Search for the cell housing the specified text and yield its (x, y) center coordinate. 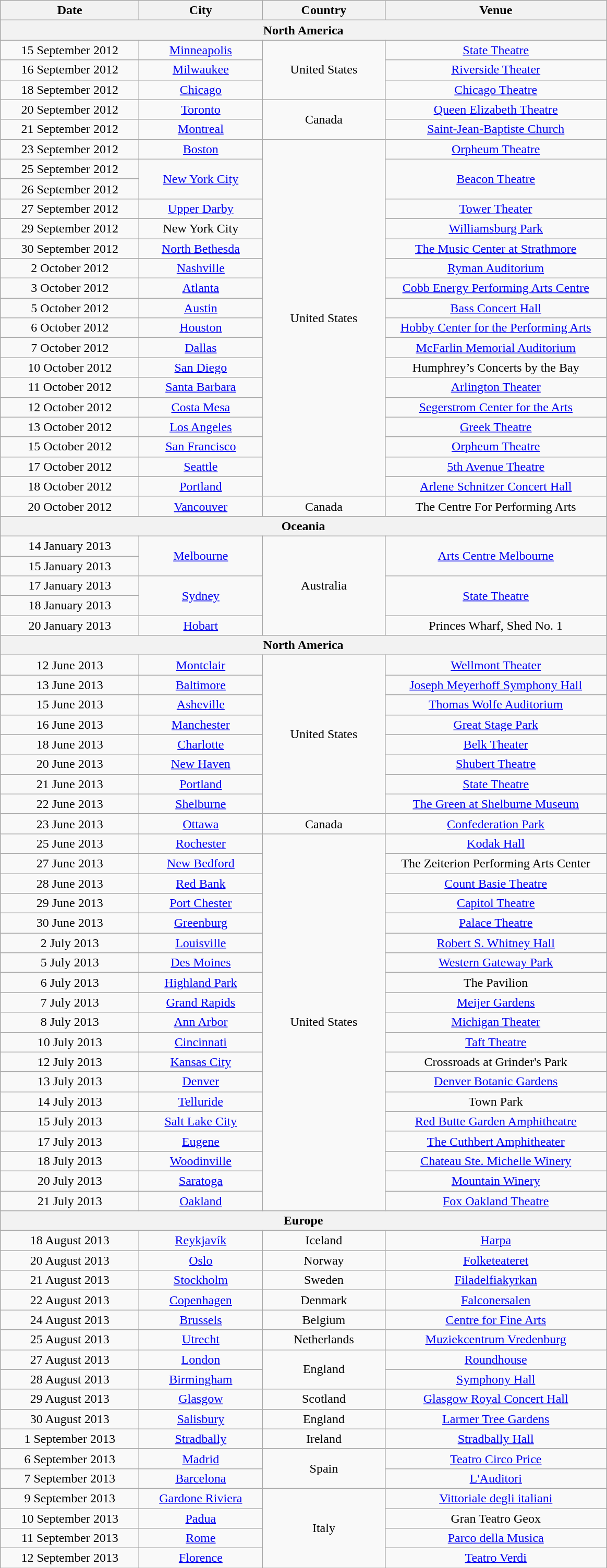
18 October 2012 (70, 486)
Palace Theatre (496, 923)
8 July 2013 (70, 1022)
Arlene Schnitzer Concert Hall (496, 486)
Costa Mesa (201, 407)
Italy (324, 1528)
6 September 2013 (70, 1459)
Gardone Riviera (201, 1498)
Joseph Meyerhoff Symphony Hall (496, 685)
Arlington Theater (496, 387)
21 August 2013 (70, 1280)
Greek Theatre (496, 427)
L'Auditori (496, 1478)
Vittoriale degli italiani (496, 1498)
25 August 2013 (70, 1340)
Great Stage Park (496, 725)
Thomas Wolfe Auditorium (496, 705)
30 June 2013 (70, 923)
14 January 2013 (70, 546)
10 October 2012 (70, 367)
18 August 2013 (70, 1241)
18 July 2013 (70, 1161)
Falconersalen (496, 1300)
Santa Barbara (201, 387)
Sydney (201, 596)
Muziekcentrum Vredenburg (496, 1340)
Chateau Ste. Michelle Winery (496, 1161)
Western Gateway Park (496, 963)
25 September 2012 (70, 169)
The Pavilion (496, 983)
Capitol Theatre (496, 903)
Nashville (201, 268)
Telluride (201, 1101)
Kodak Hall (496, 843)
Shubert Theatre (496, 764)
Taft Theatre (496, 1042)
Glasgow Royal Concert Hall (496, 1399)
Grand Rapids (201, 1002)
17 January 2013 (70, 586)
13 July 2013 (70, 1082)
20 January 2013 (70, 626)
20 August 2013 (70, 1260)
Filadelfiakyrkan (496, 1280)
The Green at Shelburne Museum (496, 804)
17 October 2012 (70, 467)
Austin (201, 308)
18 September 2012 (70, 90)
25 June 2013 (70, 843)
12 July 2013 (70, 1062)
Ryman Auditorium (496, 268)
Roundhouse (496, 1359)
Montreal (201, 129)
Stradbally (201, 1439)
Venue (496, 10)
New Bedford (201, 863)
Belk Theater (496, 744)
Florence (201, 1558)
Rochester (201, 843)
5th Avenue Theatre (496, 467)
Larmer Tree Gardens (496, 1419)
Date (70, 10)
Beacon Theatre (496, 179)
Centre for Fine Arts (496, 1320)
Spain (324, 1468)
Reykjavík (201, 1241)
Europe (303, 1221)
7 July 2013 (70, 1002)
15 June 2013 (70, 705)
27 June 2013 (70, 863)
Wellmont Theater (496, 665)
San Diego (201, 367)
Salt Lake City (201, 1121)
14 July 2013 (70, 1101)
20 September 2012 (70, 109)
20 June 2013 (70, 764)
21 June 2013 (70, 784)
Boston (201, 149)
Copenhagen (201, 1300)
Iceland (324, 1241)
Folketeateret (496, 1260)
Oslo (201, 1260)
3 October 2012 (70, 288)
Seattle (201, 467)
Scotland (324, 1399)
Oakland (201, 1200)
10 September 2013 (70, 1518)
Country (324, 10)
Ottawa (201, 824)
Atlanta (201, 288)
18 January 2013 (70, 606)
Rome (201, 1538)
Port Chester (201, 903)
Ann Arbor (201, 1022)
7 September 2013 (70, 1478)
12 September 2013 (70, 1558)
Humphrey’s Concerts by the Bay (496, 367)
Fox Oakland Theatre (496, 1200)
28 August 2013 (70, 1379)
Padua (201, 1518)
17 July 2013 (70, 1141)
Meijer Gardens (496, 1002)
Toronto (201, 109)
Hobart (201, 626)
29 June 2013 (70, 903)
Milwaukee (201, 70)
Highland Park (201, 983)
29 August 2013 (70, 1399)
26 September 2012 (70, 189)
Salisbury (201, 1419)
Red Bank (201, 884)
Chicago Theatre (496, 90)
12 June 2013 (70, 665)
Eugene (201, 1141)
Princes Wharf, Shed No. 1 (496, 626)
Gran Teatro Geox (496, 1518)
Cobb Energy Performing Arts Centre (496, 288)
Saint-Jean-Baptiste Church (496, 129)
Houston (201, 328)
27 August 2013 (70, 1359)
Belgium (324, 1320)
Williamsburg Park (496, 228)
Teatro Verdi (496, 1558)
22 June 2013 (70, 804)
Denmark (324, 1300)
Madrid (201, 1459)
13 June 2013 (70, 685)
16 June 2013 (70, 725)
21 July 2013 (70, 1200)
Red Butte Garden Amphitheatre (496, 1121)
Brussels (201, 1320)
Asheville (201, 705)
24 August 2013 (70, 1320)
Sweden (324, 1280)
27 September 2012 (70, 209)
Shelburne (201, 804)
23 September 2012 (70, 149)
16 September 2012 (70, 70)
The Music Center at Strathmore (496, 249)
20 October 2012 (70, 506)
North Bethesda (201, 249)
Denver Botanic Gardens (496, 1082)
Bass Concert Hall (496, 308)
15 July 2013 (70, 1121)
30 September 2012 (70, 249)
Manchester (201, 725)
6 July 2013 (70, 983)
Riverside Theater (496, 70)
15 October 2012 (70, 447)
Symphony Hall (496, 1379)
Confederation Park (496, 824)
Utrecht (201, 1340)
10 July 2013 (70, 1042)
Glasgow (201, 1399)
2 July 2013 (70, 943)
Hobby Center for the Performing Arts (496, 328)
Kansas City (201, 1062)
5 July 2013 (70, 963)
Oceania (303, 526)
Stockholm (201, 1280)
Ireland (324, 1439)
11 September 2013 (70, 1538)
Crossroads at Grinder's Park (496, 1062)
1 September 2013 (70, 1439)
Queen Elizabeth Theatre (496, 109)
Cincinnati (201, 1042)
9 September 2013 (70, 1498)
2 October 2012 (70, 268)
City (201, 10)
12 October 2012 (70, 407)
21 September 2012 (70, 129)
McFarlin Memorial Auditorium (496, 348)
Los Angeles (201, 427)
6 October 2012 (70, 328)
Parco della Musica (496, 1538)
29 September 2012 (70, 228)
Harpa (496, 1241)
28 June 2013 (70, 884)
New Haven (201, 764)
Stradbally Hall (496, 1439)
11 October 2012 (70, 387)
Michigan Theater (496, 1022)
15 January 2013 (70, 566)
Birmingham (201, 1379)
Australia (324, 585)
Segerstrom Center for the Arts (496, 407)
15 September 2012 (70, 50)
The Zeiterion Performing Arts Center (496, 863)
Robert S. Whitney Hall (496, 943)
13 October 2012 (70, 427)
The Cuthbert Amphitheater (496, 1141)
Teatro Circo Price (496, 1459)
The Centre For Performing Arts (496, 506)
Melbourne (201, 556)
Saratoga (201, 1181)
Netherlands (324, 1340)
Norway (324, 1260)
Upper Darby (201, 209)
23 June 2013 (70, 824)
San Francisco (201, 447)
Denver (201, 1082)
Montclair (201, 665)
Chicago (201, 90)
Louisville (201, 943)
Vancouver (201, 506)
Count Basie Theatre (496, 884)
Minneapolis (201, 50)
20 July 2013 (70, 1181)
Woodinville (201, 1161)
London (201, 1359)
Tower Theater (496, 209)
30 August 2013 (70, 1419)
Des Moines (201, 963)
Town Park (496, 1101)
22 August 2013 (70, 1300)
7 October 2012 (70, 348)
Baltimore (201, 685)
Charlotte (201, 744)
Greenburg (201, 923)
Arts Centre Melbourne (496, 556)
18 June 2013 (70, 744)
Dallas (201, 348)
Barcelona (201, 1478)
Mountain Winery (496, 1181)
5 October 2012 (70, 308)
